Provide the [x, y] coordinate of the cell's center where the given text is located.  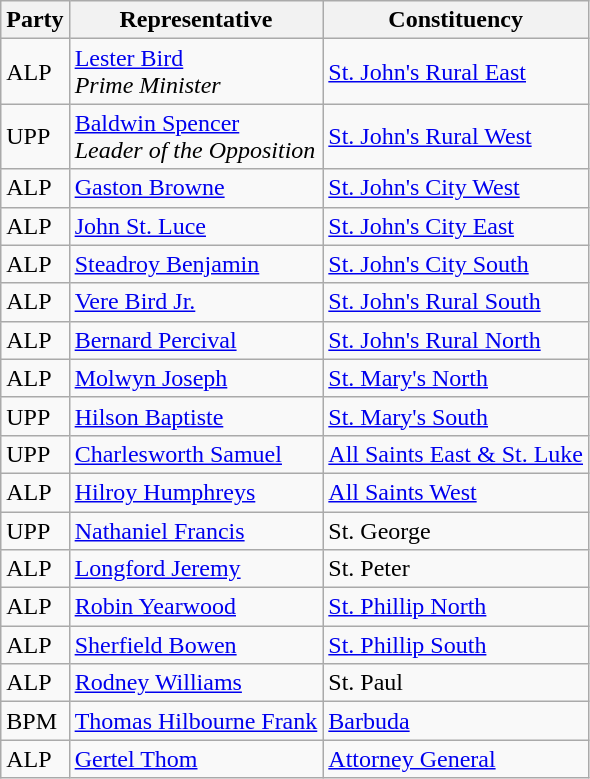
All Saints East & St. Luke [456, 454]
Baldwin SpencerLeader of the Opposition [196, 136]
Molwyn Joseph [196, 378]
Thomas Hilbourne Frank [196, 721]
St. Peter [456, 569]
St. John's City South [456, 264]
John St. Luce [196, 226]
St. John's Rural North [456, 340]
Representative [196, 20]
Longford Jeremy [196, 569]
Rodney Williams [196, 683]
Party [35, 20]
St. Phillip South [456, 645]
Steadroy Benjamin [196, 264]
St. George [456, 531]
Sherfield Bowen [196, 645]
St. John's Rural South [456, 302]
Gertel Thom [196, 759]
St. John's City East [456, 226]
Attorney General [456, 759]
St. Mary's South [456, 416]
St. John's City West [456, 188]
Gaston Browne [196, 188]
St. Phillip North [456, 607]
Constituency [456, 20]
Hilson Baptiste [196, 416]
Robin Yearwood [196, 607]
All Saints West [456, 492]
Barbuda [456, 721]
St. Mary's North [456, 378]
Bernard Percival [196, 340]
Vere Bird Jr. [196, 302]
BPM [35, 721]
St. John's Rural East [456, 72]
Charlesworth Samuel [196, 454]
Nathaniel Francis [196, 531]
Lester BirdPrime Minister [196, 72]
St. John's Rural West [456, 136]
Hilroy Humphreys [196, 492]
St. Paul [456, 683]
